Extract the [x, y] coordinate from the center of the cell holding the provided text.  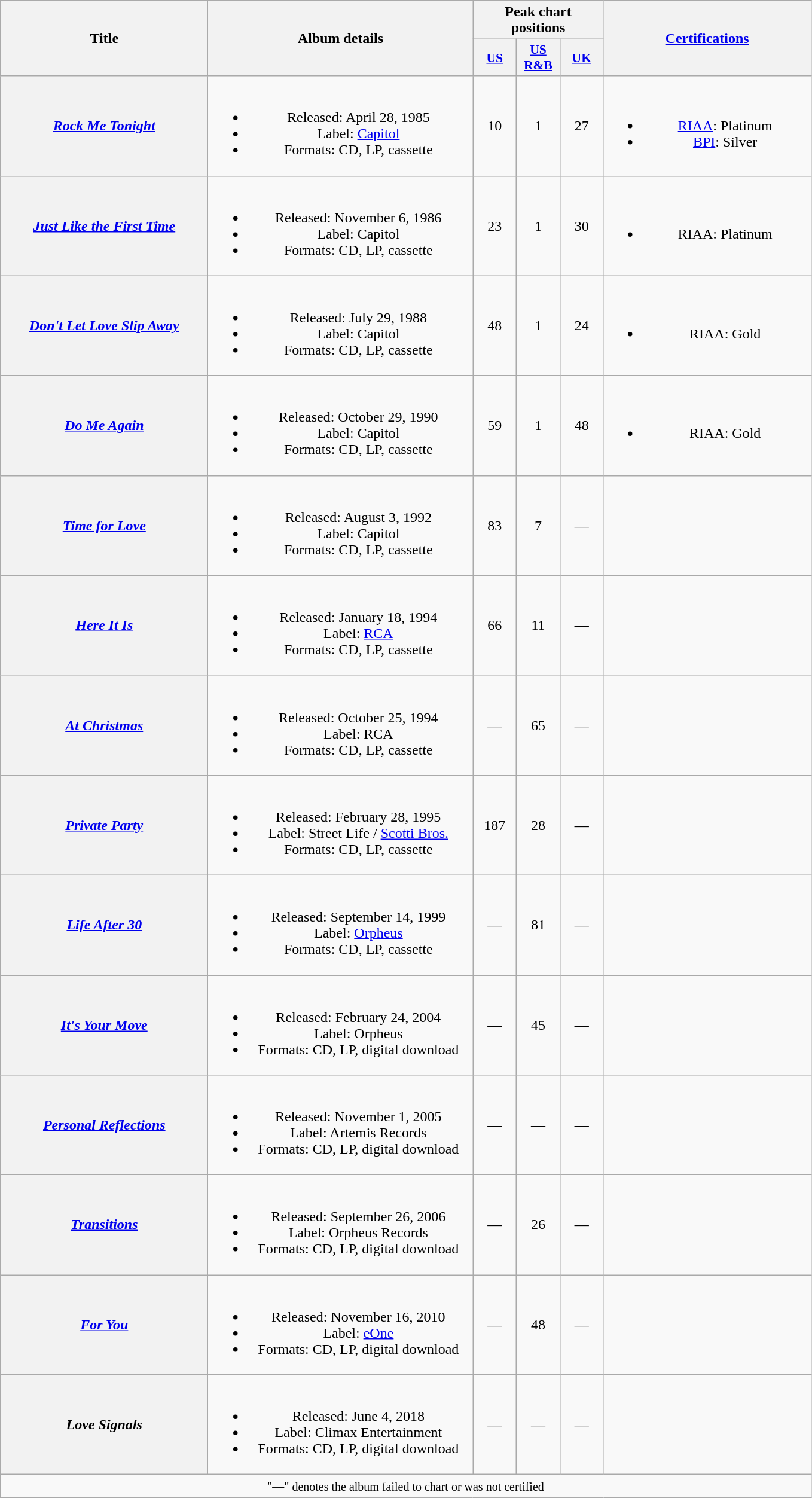
At Christmas [104, 725]
Released: November 6, 1986Label: CapitolFormats: CD, LP, cassette [341, 226]
"—" denotes the album failed to chart or was not certified [405, 1486]
10 [495, 126]
187 [495, 825]
Peak chart positions [538, 20]
Certifications [707, 38]
Don't Let Love Slip Away [104, 325]
83 [495, 525]
Life After 30 [104, 925]
Released: November 16, 2010Label: eOneFormats: CD, LP, digital download [341, 1325]
26 [538, 1225]
Released: June 4, 2018Label: Climax EntertainmentFormats: CD, LP, digital download [341, 1424]
Personal Reflections [104, 1125]
Released: September 26, 2006Label: Orpheus RecordsFormats: CD, LP, digital download [341, 1225]
11 [538, 626]
It's Your Move [104, 1025]
81 [538, 925]
45 [538, 1025]
59 [495, 426]
28 [538, 825]
Released: July 29, 1988Label: CapitolFormats: CD, LP, cassette [341, 325]
Rock Me Tonight [104, 126]
Released: January 18, 1994Label: RCAFormats: CD, LP, cassette [341, 626]
Released: February 24, 2004Label: OrpheusFormats: CD, LP, digital download [341, 1025]
US [495, 57]
Here It Is [104, 626]
Album details [341, 38]
24 [581, 325]
30 [581, 226]
Private Party [104, 825]
For You [104, 1325]
Transitions [104, 1225]
65 [538, 725]
66 [495, 626]
Released: August 3, 1992Label: CapitolFormats: CD, LP, cassette [341, 525]
Released: October 25, 1994Label: RCAFormats: CD, LP, cassette [341, 725]
Released: October 29, 1990Label: CapitolFormats: CD, LP, cassette [341, 426]
23 [495, 226]
27 [581, 126]
Title [104, 38]
RIAA: PlatinumBPI: Silver [707, 126]
Released: September 14, 1999Label: OrpheusFormats: CD, LP, cassette [341, 925]
Released: February 28, 1995Label: Street Life / Scotti Bros.Formats: CD, LP, cassette [341, 825]
Love Signals [104, 1424]
Just Like the First Time [104, 226]
USR&B [538, 57]
Time for Love [104, 525]
Do Me Again [104, 426]
UK [581, 57]
7 [538, 525]
RIAA: Platinum [707, 226]
Released: April 28, 1985Label: CapitolFormats: CD, LP, cassette [341, 126]
Released: November 1, 2005Label: Artemis RecordsFormats: CD, LP, digital download [341, 1125]
